Pinpoint the cell where the given text exists, returning its [x, y] midpoint coordinate. 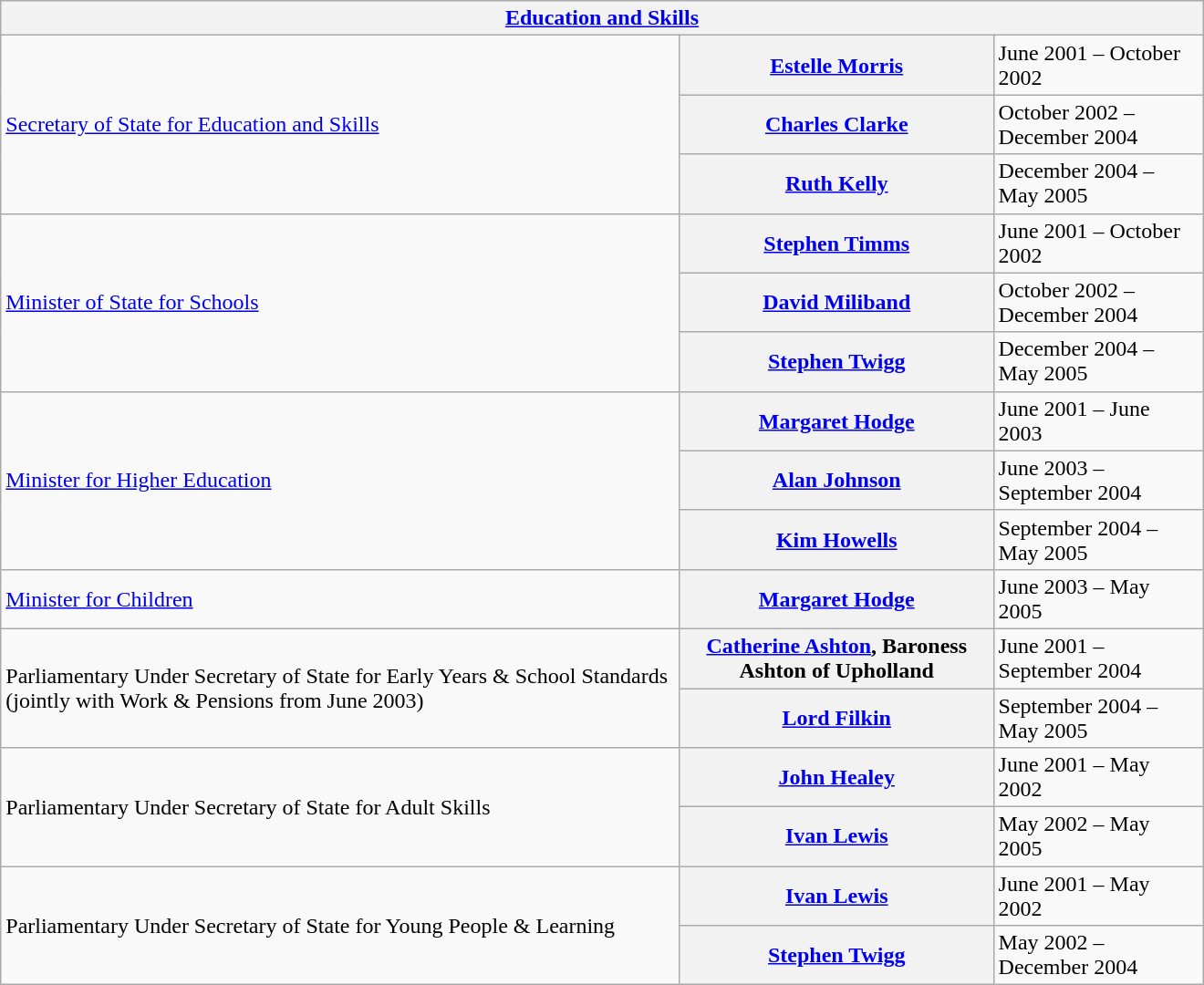
Education and Skills [602, 18]
June 2001 – June 2003 [1098, 421]
May 2002 – May 2005 [1098, 837]
David Miliband [836, 303]
Minister for Children [341, 598]
Kim Howells [836, 540]
Minister of State for Schools [341, 303]
Minister for Higher Education [341, 480]
Charles Clarke [836, 124]
Alan Johnson [836, 480]
Estelle Morris [836, 66]
June 2003 – May 2005 [1098, 598]
Lord Filkin [836, 717]
Parliamentary Under Secretary of State for Early Years & School Standards (jointly with Work & Pensions from June 2003) [341, 688]
June 2003 – September 2004 [1098, 480]
May 2002 – December 2004 [1098, 956]
Ruth Kelly [836, 184]
John Healey [836, 777]
Catherine Ashton, Baroness Ashton of Upholland [836, 658]
Parliamentary Under Secretary of State for Young People & Learning [341, 926]
June 2001 – September 2004 [1098, 658]
Parliamentary Under Secretary of State for Adult Skills [341, 807]
Stephen Timms [836, 243]
Secretary of State for Education and Skills [341, 124]
